Find where the given text appears and provide that cell's center as [x, y] coordinate. 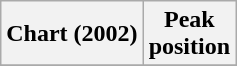
Peakposition [189, 34]
Chart (2002) [72, 34]
